Pinpoint the cell where the given text exists, returning its (X, Y) midpoint coordinate. 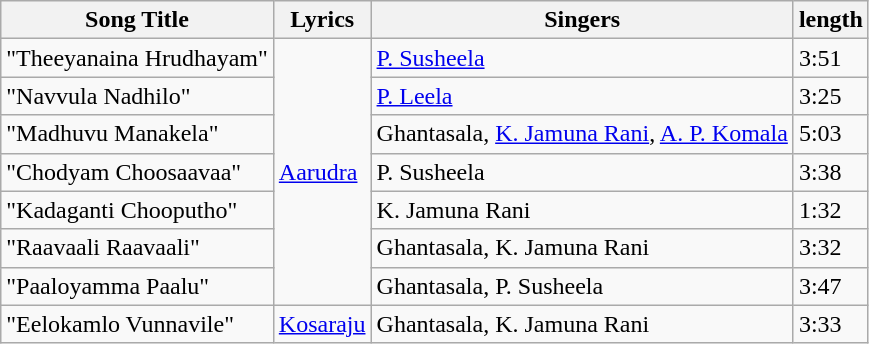
5:03 (830, 134)
1:32 (830, 210)
Ghantasala, K. Jamuna Rani, A. P. Komala (582, 134)
3:51 (830, 58)
3:38 (830, 172)
P. Leela (582, 96)
Aarudra (322, 172)
"Chodyam Choosaavaa" (138, 172)
"Kadaganti Chooputho" (138, 210)
K. Jamuna Rani (582, 210)
3:25 (830, 96)
"Eelokamlo Vunnavile" (138, 324)
3:32 (830, 248)
"Raavaali Raavaali" (138, 248)
"Navvula Nadhilo" (138, 96)
Singers (582, 20)
Kosaraju (322, 324)
3:47 (830, 286)
Lyrics (322, 20)
Song Title (138, 20)
length (830, 20)
"Theeyanaina Hrudhayam" (138, 58)
"Madhuvu Manakela" (138, 134)
3:33 (830, 324)
Ghantasala, P. Susheela (582, 286)
"Paaloyamma Paalu" (138, 286)
